Extract the (X, Y) coordinate from the center of the cell holding the provided text.  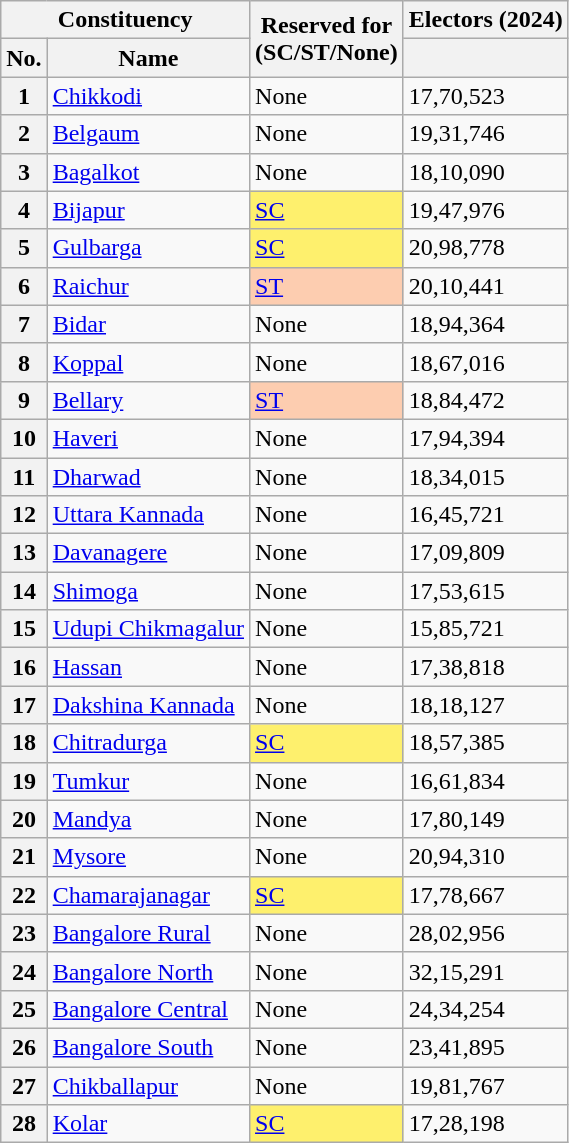
23,41,895 (486, 1047)
12 (24, 515)
8 (24, 362)
Name (148, 58)
26 (24, 1047)
17,28,198 (486, 1124)
17,94,394 (486, 438)
Constituency (126, 20)
Reserved for(SC/ST/None) (327, 39)
3 (24, 172)
Bagalkot (148, 172)
Bangalore North (148, 971)
16,45,721 (486, 515)
28,02,956 (486, 933)
Bangalore South (148, 1047)
Shimoga (148, 591)
14 (24, 591)
16 (24, 667)
Dharwad (148, 477)
Mysore (148, 857)
Haveri (148, 438)
Chitradurga (148, 743)
Bidar (148, 324)
17,53,615 (486, 591)
Davanagere (148, 553)
25 (24, 1009)
19,81,767 (486, 1085)
23 (24, 933)
19 (24, 781)
Gulbarga (148, 248)
18,94,364 (486, 324)
28 (24, 1124)
2 (24, 134)
20,10,441 (486, 286)
Kolar (148, 1124)
17,70,523 (486, 96)
Uttara Kannada (148, 515)
13 (24, 553)
Mandya (148, 819)
6 (24, 286)
Udupi Chikmagalur (148, 629)
15,85,721 (486, 629)
Hassan (148, 667)
17,78,667 (486, 895)
Chamarajanagar (148, 895)
5 (24, 248)
18,84,472 (486, 400)
18,18,127 (486, 705)
Raichur (148, 286)
21 (24, 857)
11 (24, 477)
16,61,834 (486, 781)
Chikkodi (148, 96)
Bijapur (148, 210)
Belgaum (148, 134)
18,10,090 (486, 172)
20,98,778 (486, 248)
18,57,385 (486, 743)
17,80,149 (486, 819)
20 (24, 819)
9 (24, 400)
18,34,015 (486, 477)
Bangalore Rural (148, 933)
4 (24, 210)
Tumkur (148, 781)
Bangalore Central (148, 1009)
18 (24, 743)
1 (24, 96)
24,34,254 (486, 1009)
20,94,310 (486, 857)
Bellary (148, 400)
18,67,016 (486, 362)
7 (24, 324)
17,09,809 (486, 553)
Koppal (148, 362)
19,47,976 (486, 210)
Chikballapur (148, 1085)
17 (24, 705)
17,38,818 (486, 667)
32,15,291 (486, 971)
Electors (2024) (486, 20)
19,31,746 (486, 134)
27 (24, 1085)
10 (24, 438)
Dakshina Kannada (148, 705)
No. (24, 58)
24 (24, 971)
22 (24, 895)
15 (24, 629)
